Extract the (X, Y) coordinate from the center of the cell holding the provided text.  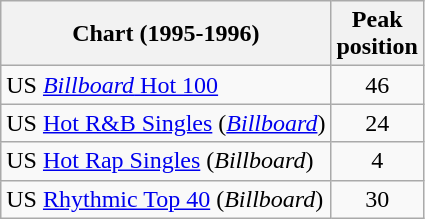
24 (377, 123)
US Rhythmic Top 40 (Billboard) (166, 199)
US Billboard Hot 100 (166, 85)
Chart (1995-1996) (166, 34)
US Hot Rap Singles (Billboard) (166, 161)
4 (377, 161)
Peakposition (377, 34)
30 (377, 199)
US Hot R&B Singles (Billboard) (166, 123)
46 (377, 85)
